Provide the [x, y] coordinate of the cell's center where the given text is located.  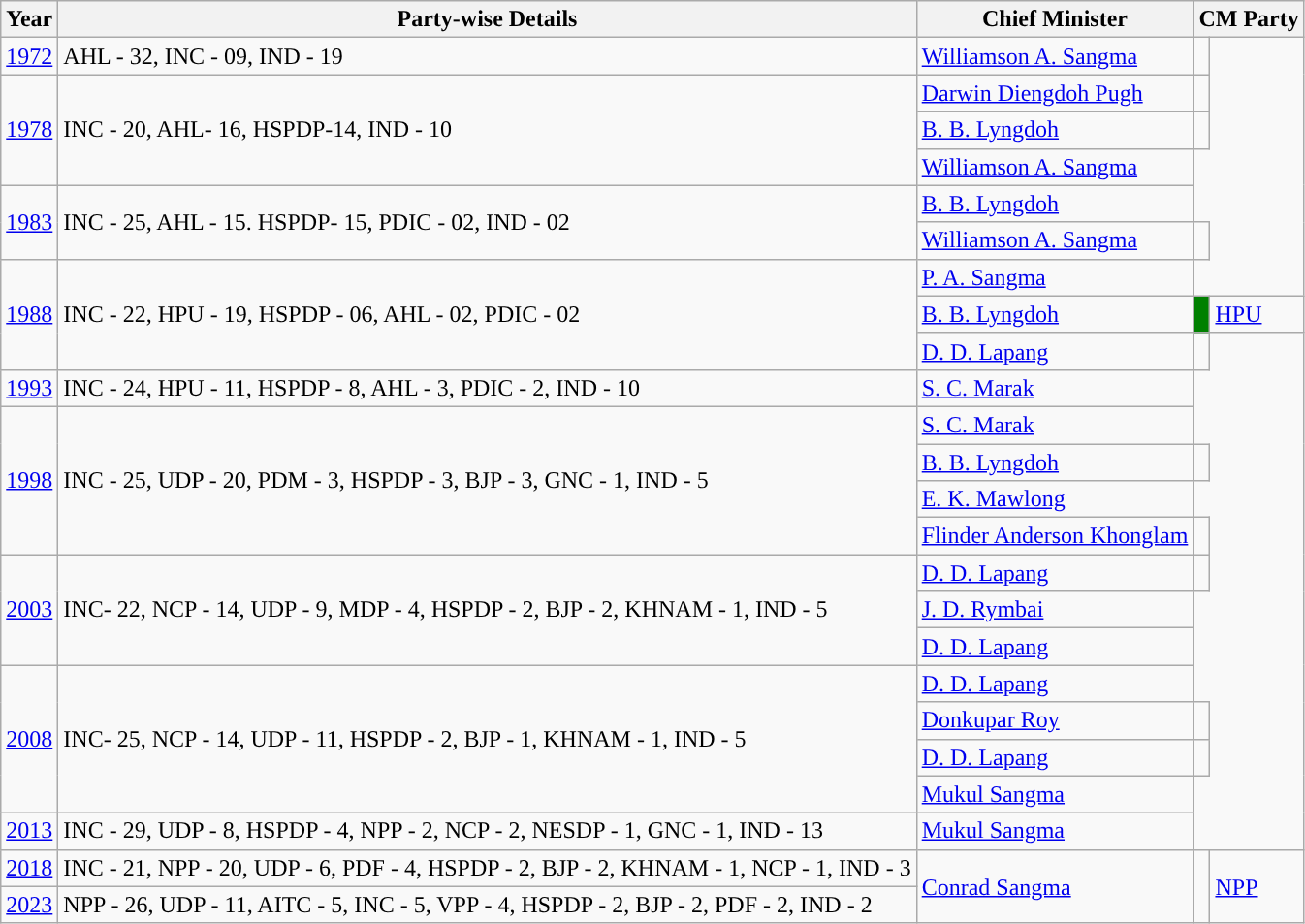
1998 [29, 480]
INC- 25, NCP - 14, UDP - 11, HSPDP - 2, BJP - 1, KHNAM - 1, IND - 5 [487, 739]
INC - 24, HPU - 11, HSPDP - 8, AHL - 3, PDIC - 2, IND - 10 [487, 388]
AHL - 32, INC - 09, IND - 19 [487, 56]
INC - 25, AHL - 15. HSPDP- 15, PDIC - 02, IND - 02 [487, 222]
1993 [29, 388]
Year [29, 19]
NPP - 26, UDP - 11, AITC - 5, INC - 5, VPP - 4, HSPDP - 2, BJP - 2, PDF - 2, IND - 2 [487, 905]
P. A. Sangma [1055, 277]
2023 [29, 905]
E. K. Mawlong [1055, 499]
Flinder Anderson Khonglam [1055, 536]
1978 [29, 130]
INC- 22, NCP - 14, UDP - 9, MDP - 4, HSPDP - 2, BJP - 2, KHNAM - 1, IND - 5 [487, 610]
INC - 20, AHL- 16, HSPDP-14, IND - 10 [487, 130]
1972 [29, 56]
INC - 25, UDP - 20, PDM - 3, HSPDP - 3, BJP - 3, GNC - 1, IND - 5 [487, 480]
INC - 22, HPU - 19, HSPDP - 06, AHL - 02, PDIC - 02 [487, 314]
INC - 29, UDP - 8, HSPDP - 4, NPP - 2, NCP - 2, NESDP - 1, GNC - 1, IND - 13 [487, 831]
2008 [29, 739]
NPP [1257, 886]
1983 [29, 222]
J. D. Rymbai [1055, 610]
Donkupar Roy [1055, 720]
2013 [29, 831]
CM Party [1249, 19]
2018 [29, 868]
1988 [29, 314]
INC - 21, NPP - 20, UDP - 6, PDF - 4, HSPDP - 2, BJP - 2, KHNAM - 1, NCP - 1, IND - 3 [487, 868]
Chief Minister [1055, 19]
Darwin Diengdoh Pugh [1055, 93]
2003 [29, 610]
Party-wise Details [487, 19]
HPU [1257, 314]
Conrad Sangma [1055, 886]
